Locate the cell with the specified text and output its (X, Y) center coordinate. 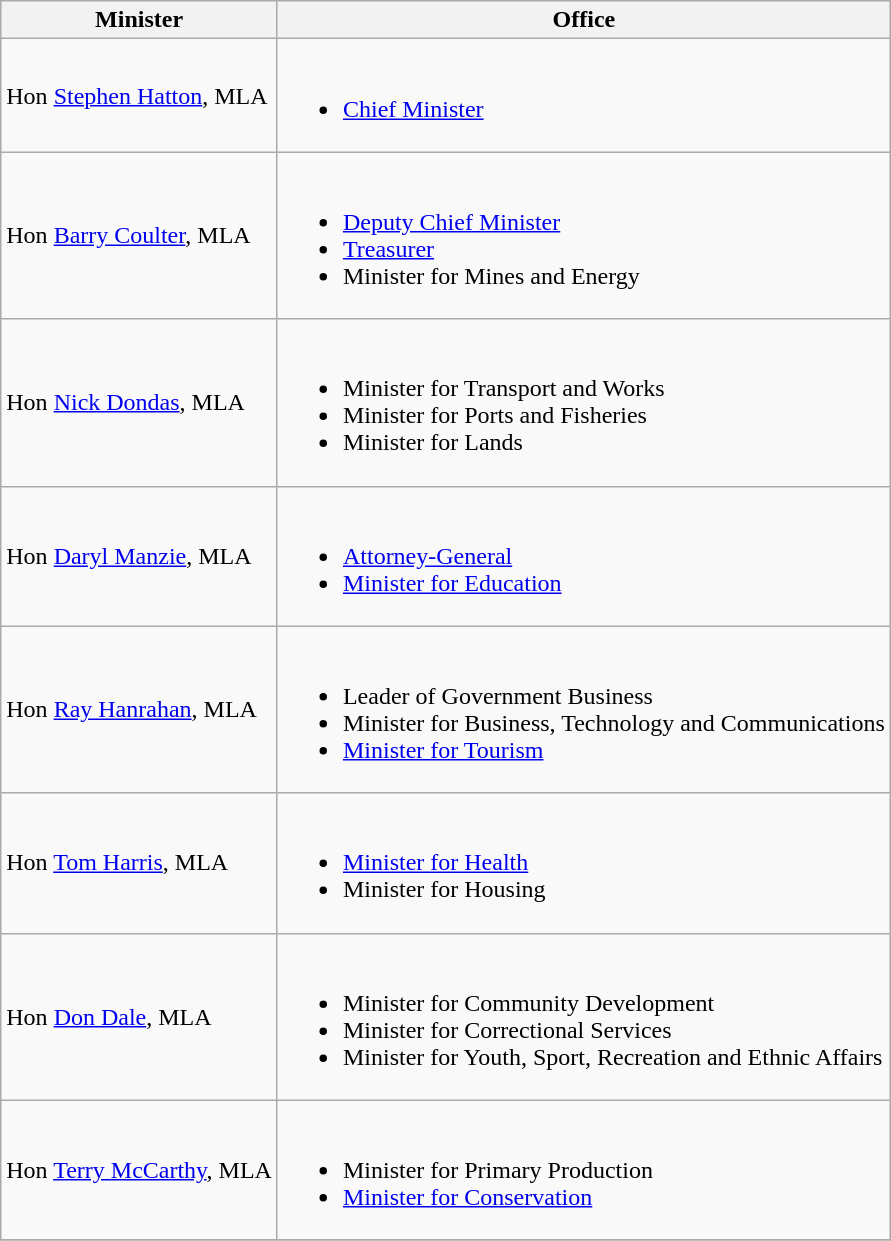
Minister for Transport and WorksMinister for Ports and FisheriesMinister for Lands (584, 402)
Minister for Community DevelopmentMinister for Correctional ServicesMinister for Youth, Sport, Recreation and Ethnic Affairs (584, 1016)
Hon Daryl Manzie, MLA (140, 556)
Hon Ray Hanrahan, MLA (140, 710)
Deputy Chief MinisterTreasurerMinister for Mines and Energy (584, 236)
Hon Tom Harris, MLA (140, 863)
Chief Minister (584, 96)
Office (584, 20)
Attorney-GeneralMinister for Education (584, 556)
Hon Terry McCarthy, MLA (140, 1170)
Minister for Primary ProductionMinister for Conservation (584, 1170)
Hon Don Dale, MLA (140, 1016)
Leader of Government BusinessMinister for Business, Technology and CommunicationsMinister for Tourism (584, 710)
Hon Nick Dondas, MLA (140, 402)
Minister (140, 20)
Hon Barry Coulter, MLA (140, 236)
Minister for HealthMinister for Housing (584, 863)
Hon Stephen Hatton, MLA (140, 96)
